For the text-containing cell, return its midpoint in (X, Y) coordinate format. 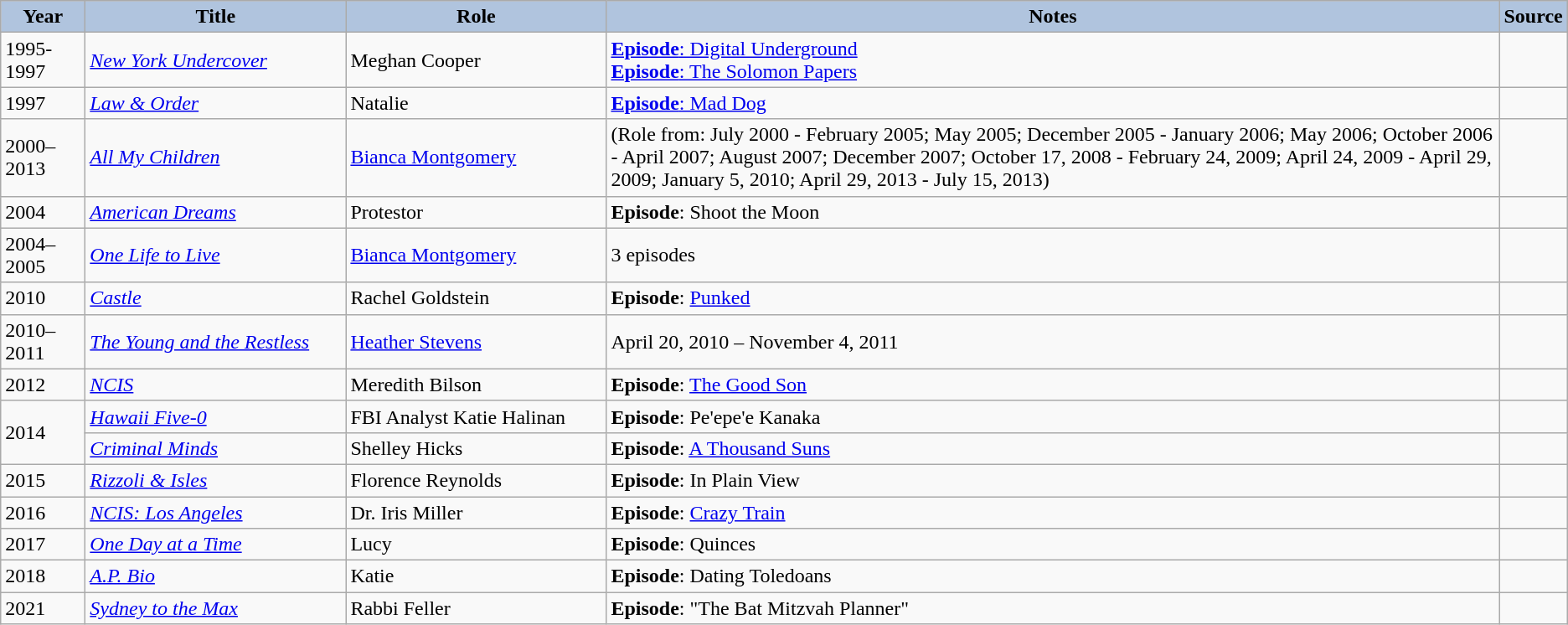
All My Children (216, 158)
2010–2011 (44, 342)
Meghan Cooper (476, 60)
2014 (44, 432)
Role (476, 17)
2010 (44, 298)
New York Undercover (216, 60)
Episode: Digital UndergroundEpisode: The Solomon Papers (1053, 60)
Episode: Punked (1053, 298)
Notes (1053, 17)
Episode: Pe'epe'e Kanaka (1053, 416)
Hawaii Five-0 (216, 416)
Rachel Goldstein (476, 298)
Episode: The Good Son (1053, 385)
Episode: Dating Toledoans (1053, 576)
Episode: Crazy Train (1053, 512)
Episode: Quinces (1053, 545)
2018 (44, 576)
Episode: Shoot the Moon (1053, 212)
Natalie (476, 103)
Lucy (476, 545)
The Young and the Restless (216, 342)
Year (44, 17)
Shelley Hicks (476, 448)
2012 (44, 385)
Meredith Bilson (476, 385)
2017 (44, 545)
Castle (216, 298)
3 episodes (1053, 255)
2021 (44, 608)
1995-1997 (44, 60)
2000–2013 (44, 158)
Title (216, 17)
NCIS: Los Angeles (216, 512)
A.P. Bio (216, 576)
Florence Reynolds (476, 480)
Rabbi Feller (476, 608)
Protestor (476, 212)
Source (1533, 17)
Episode: In Plain View (1053, 480)
Rizzoli & Isles (216, 480)
Dr. Iris Miller (476, 512)
NCIS (216, 385)
Episode: A Thousand Suns (1053, 448)
1997 (44, 103)
April 20, 2010 – November 4, 2011 (1053, 342)
Criminal Minds (216, 448)
Sydney to the Max (216, 608)
2004–2005 (44, 255)
2015 (44, 480)
Law & Order (216, 103)
FBI Analyst Katie Halinan (476, 416)
American Dreams (216, 212)
One Day at a Time (216, 545)
Episode: "The Bat Mitzvah Planner" (1053, 608)
One Life to Live (216, 255)
2004 (44, 212)
2016 (44, 512)
Heather Stevens (476, 342)
Episode: Mad Dog (1053, 103)
Katie (476, 576)
